Identify which cell holds the provided text, then report its [X, Y] central coordinate. 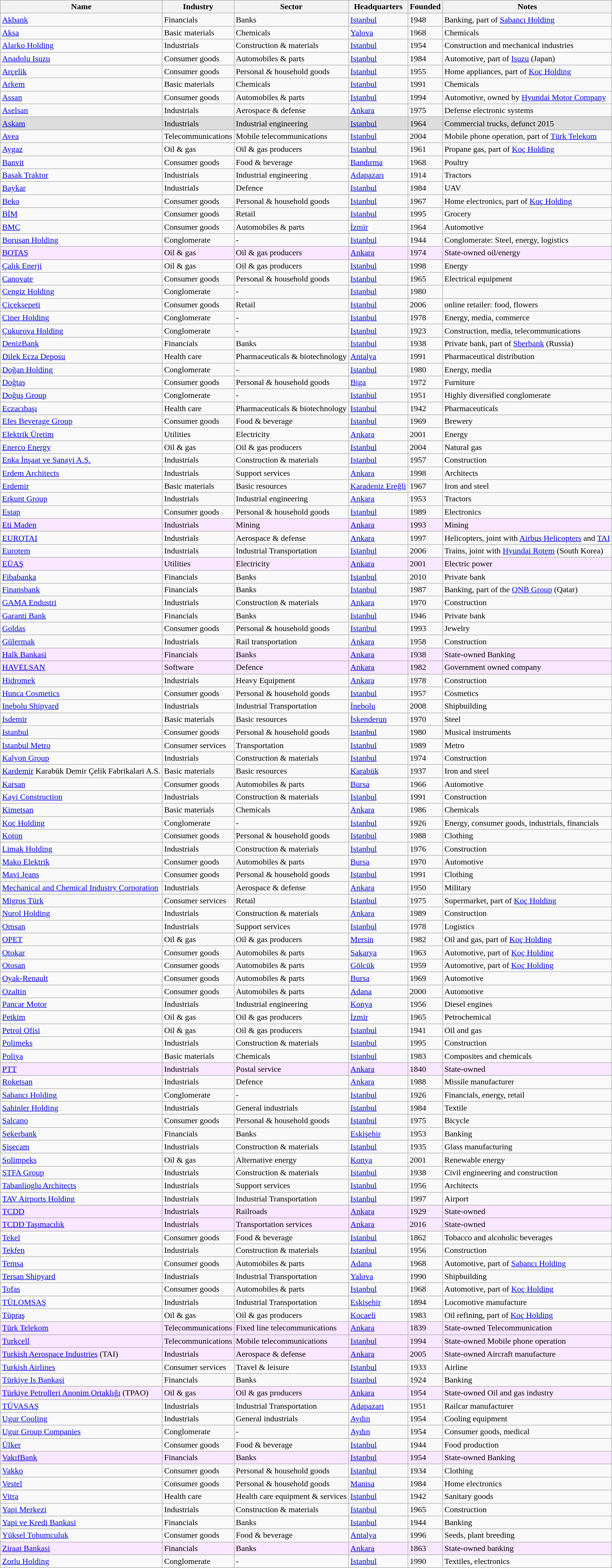
1839 [425, 1328]
Defense electronic systems [527, 110]
Health care equipment & services [291, 1497]
TCDD Taşımacılık [81, 1225]
Notes [527, 7]
Metro [527, 745]
Türkiye Petrolleri Anonim Ortaklığı (TPAO) [81, 1393]
Cosmetics [527, 693]
TÜVASAŞ [81, 1406]
Borusan Holding [81, 240]
State-owned banking [527, 1548]
Consumer goods, medical [527, 1432]
Yapi ve Kredi Bankasi [81, 1522]
Government owned company [527, 667]
2000 [425, 991]
Inebolu Shipyard [81, 706]
Rail transportation [291, 642]
Oil and gas [527, 1030]
1862 [425, 1238]
Steel [527, 719]
Brewery [527, 421]
1986 [425, 810]
Mobile phone operation, part of Türk Telekom [527, 136]
HAVELSAN [81, 667]
İskenderun [378, 719]
State-owned oil/energy [527, 253]
2010 [425, 577]
Otosan [81, 965]
Ciner Holding [81, 318]
Turkish Aerospace Industries (TAI) [81, 1354]
Tüpraş [81, 1315]
Halk Bankasi [81, 654]
UAV [527, 188]
1987 [425, 590]
Limak Holding [81, 849]
State-owned Mobile phone operation [527, 1341]
Construction and mechanical industries [527, 46]
Ülker [81, 1445]
1955 [425, 71]
Civil engineering and construction [527, 1173]
Trains, joint with Hyundai Rotem (South Korea) [527, 551]
Erdemir [81, 486]
Seeds, plant breeding [527, 1535]
EÜAŞ [81, 564]
Gölcük [378, 965]
Home electronics [527, 1484]
1959 [425, 965]
Petkim [81, 1017]
Banking, part of the QNB Group (Qatar) [527, 590]
Pharmaceutical distribution [527, 356]
Oyak-Renault [81, 978]
1946 [425, 616]
Enka İnşaat ve Sanayi A.Ş. [81, 460]
1963 [425, 952]
Private bank, part of Sberbank (Russia) [527, 343]
Kayi Construction [81, 797]
Travel & leisure [291, 1367]
Avea [81, 136]
Pharmaceuticals [527, 408]
Grocery [527, 214]
Zorlu Holding [81, 1561]
Founded [425, 7]
online retailer: food, flowers [527, 305]
Efes Beverage Group [81, 421]
Hunca Cosmetics [81, 693]
Oil and gas, part of Koç Holding [527, 939]
DenizBank [81, 343]
1958 [425, 642]
Heavy Equipment [291, 680]
Vakko [81, 1471]
1934 [425, 1471]
Petrochemical [527, 1017]
BOTAŞ [81, 253]
Logistics [527, 926]
VakıfBank [81, 1458]
Tobacco and alcoholic beverages [527, 1238]
Glass manufacturing [527, 1147]
İnebolu [378, 706]
Airline [527, 1367]
OPET [81, 939]
Renewable energy [527, 1160]
Aselsan [81, 110]
1961 [425, 149]
Mersin [378, 939]
Estap [81, 512]
1933 [425, 1367]
2016 [425, 1225]
1950 [425, 888]
Türkiye Is Bankasi [81, 1380]
Cengiz Holding [81, 292]
Energy, consumer goods, industrials, financials [527, 823]
Anadolu Isuzu [81, 59]
Electronics [527, 512]
Türk Telekom [81, 1328]
Fibabanka [81, 577]
Automotive, part of Sabancı Holding [527, 1263]
2008 [425, 706]
Polimeks [81, 1043]
Jewelry [527, 629]
Sakarya [378, 952]
Poultry [527, 162]
Railcar manufacturer [527, 1406]
Vestel [81, 1484]
Tofas [81, 1289]
Basak Traktor [81, 175]
Erkunt Group [81, 499]
EUROTAI [81, 538]
Banking, part of Sabancı Holding [527, 20]
1894 [425, 1302]
Home appliances, part of Koç Holding [527, 71]
1941 [425, 1030]
Istanbul Metro [81, 745]
Doğan Holding [81, 369]
Name [81, 7]
Karabük [378, 771]
State-owned Aircraft manufacture [527, 1354]
Tabanlioglu Architects [81, 1185]
Elektrik Üretim [81, 434]
Şekerbank [81, 1134]
1996 [425, 1535]
Tekel [81, 1238]
Commercial trucks, defunct 2015 [527, 123]
Baykar [81, 188]
Missile manufacturer [527, 1082]
Financials, energy, retail [527, 1095]
Eczacıbaşı [81, 408]
Assan [81, 97]
Migros Türk [81, 901]
2005 [425, 1354]
STFA Group [81, 1173]
Construction, media, telecommunications [527, 330]
Akbank [81, 20]
Erdem Architects [81, 473]
Kimetsan [81, 810]
Hidromek [81, 680]
Mavi Jeans [81, 875]
Goldas [81, 629]
Fixed line telecommunications [291, 1328]
Composites and chemicals [527, 1056]
Askam [81, 123]
Mechanical and Chemical Industry Corporation [81, 888]
Banvit [81, 162]
Ziraat Bankasi [81, 1548]
Software [198, 667]
Arkem [81, 84]
Çukurova Holding [81, 330]
Gülermak [81, 642]
GAMA Endustri [81, 603]
Solimpeks [81, 1160]
PTT [81, 1069]
Home electronics, part of Koç Holding [527, 201]
Turkish Airlines [81, 1367]
Poliya [81, 1056]
State-owned Oil and gas industry [527, 1393]
Alarko Holding [81, 46]
Finansbank [81, 590]
Airport [527, 1198]
1914 [425, 175]
Automotive, owned by Hyundai Motor Company [527, 97]
BİM [81, 214]
Electric power [527, 564]
Aksa [81, 33]
TCDD [81, 1212]
Şişecam [81, 1147]
Yapi Merkezi [81, 1509]
Ozaltin [81, 991]
Transportation services [291, 1225]
Çiçeksepeti [81, 305]
Furniture [527, 383]
Textiles, electronics [527, 1561]
1948 [425, 20]
Salcano [81, 1121]
Alternative energy [291, 1160]
Tersan Shipyard [81, 1276]
Sanitary goods [527, 1497]
Dilek Ecza Deposu [81, 356]
1923 [425, 330]
Military [527, 888]
1929 [425, 1212]
Textile [527, 1108]
1976 [425, 849]
TAV Airports Holding [81, 1198]
Kalyon Group [81, 758]
Conglomerate: Steel, energy, logistics [527, 240]
Temsa [81, 1263]
Tekfen [81, 1250]
Cooling equipment [527, 1419]
Vitra [81, 1497]
Helicopters, joint with Airbus Helicopters and TAI [527, 538]
Industry [198, 7]
1937 [425, 771]
Eurotem [81, 551]
Aygaz [81, 149]
Energy, media [527, 369]
Yüksel Tohumculuk [81, 1535]
BMC [81, 227]
Electrical equipment [527, 279]
Bandırma [378, 162]
Diesel engines [527, 1004]
Kardemir Karabük Demir Çelik Fabrikalari A.S. [81, 771]
Ugur Group Companies [81, 1432]
Koton [81, 836]
Sector [291, 7]
Ugur Cooling [81, 1419]
Eti Maden [81, 525]
Karsan [81, 784]
Doğuş Group [81, 395]
Musical instruments [527, 732]
Nurol Holding [81, 914]
Petrol Ofisi [81, 1030]
1924 [425, 1380]
1863 [425, 1548]
Enerco Energy [81, 447]
Automotive, part of Isuzu (Japan) [527, 59]
Beko [81, 201]
Çalık Enerji [81, 266]
Railroads [291, 1212]
Arçelik [81, 71]
Kocaeli [378, 1315]
Karadeniz Ereğli [378, 486]
Sabancı Holding [81, 1095]
1966 [425, 784]
Postal service [291, 1069]
Roketsan [81, 1082]
Mako Elektrik [81, 862]
Energy, media, commerce [527, 318]
Doğtaş [81, 383]
1840 [425, 1069]
Natural gas [527, 447]
Omsan [81, 926]
1935 [425, 1147]
1972 [425, 383]
Supermarket, part of Koç Holding [527, 901]
Propane gas, part of Koç Holding [527, 149]
Transportation [291, 745]
Pancar Motor [81, 1004]
Locomotive manufacture [527, 1302]
Koç Holding [81, 823]
Headquarters [378, 7]
TÜLOMSAŞ [81, 1302]
Oil refining, part of Koç Holding [527, 1315]
Highly diversified conglomerate [527, 395]
Garanti Bank [81, 616]
Canovate [81, 279]
Sahinler Holding [81, 1108]
Bicycle [527, 1121]
Otokar [81, 952]
Isdemir [81, 719]
Food production [527, 1445]
Biga [378, 383]
State-owned Telecommunication [527, 1328]
Manisa [378, 1484]
Turkcell [81, 1341]
